Search for the cell housing the specified text and yield its [X, Y] center coordinate. 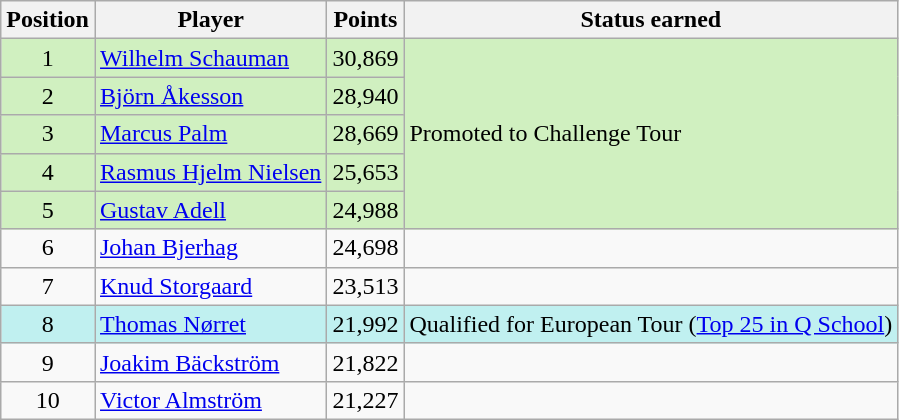
9 [48, 362]
Player [210, 20]
8 [48, 324]
6 [48, 248]
24,988 [366, 210]
28,940 [366, 96]
5 [48, 210]
Position [48, 20]
21,822 [366, 362]
Björn Åkesson [210, 96]
28,669 [366, 134]
10 [48, 400]
Johan Bjerhag [210, 248]
7 [48, 286]
Status earned [651, 20]
Knud Storgaard [210, 286]
24,698 [366, 248]
21,227 [366, 400]
Joakim Bäckström [210, 362]
Points [366, 20]
Rasmus Hjelm Nielsen [210, 172]
30,869 [366, 58]
1 [48, 58]
23,513 [366, 286]
2 [48, 96]
25,653 [366, 172]
3 [48, 134]
21,992 [366, 324]
Promoted to Challenge Tour [651, 134]
4 [48, 172]
Thomas Nørret [210, 324]
Qualified for European Tour (Top 25 in Q School) [651, 324]
Gustav Adell [210, 210]
Victor Almström [210, 400]
Wilhelm Schauman [210, 58]
Marcus Palm [210, 134]
